Determine the (x, y) coordinate at the center of the cell enclosing the given text.  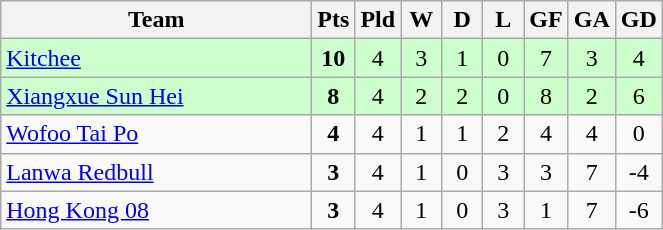
W (422, 20)
GD (638, 20)
-4 (638, 172)
Wofoo Tai Po (156, 134)
Kitchee (156, 58)
D (462, 20)
Lanwa Redbull (156, 172)
Xiangxue Sun Hei (156, 96)
Pts (334, 20)
Hong Kong 08 (156, 210)
Team (156, 20)
-6 (638, 210)
GF (546, 20)
10 (334, 58)
L (504, 20)
Pld (378, 20)
GA (592, 20)
6 (638, 96)
